Return (X, Y) of the center of cell containing provided text 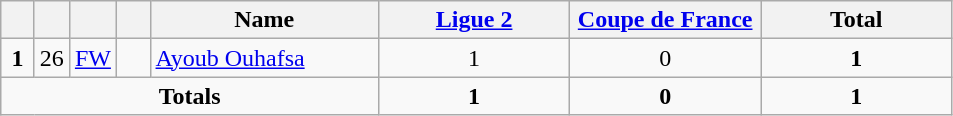
Totals (190, 96)
Name (264, 20)
Ayoub Ouhafsa (264, 58)
Coupe de France (666, 20)
26 (52, 58)
Ligue 2 (474, 20)
Total (856, 20)
FW (92, 58)
